Return (x, y) of the center of cell containing provided text 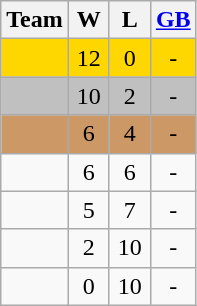
4 (130, 134)
7 (130, 210)
GB (173, 20)
Team (35, 20)
5 (88, 210)
W (88, 20)
12 (88, 58)
L (130, 20)
